Pinpoint the cell where the given text exists, returning its (X, Y) midpoint coordinate. 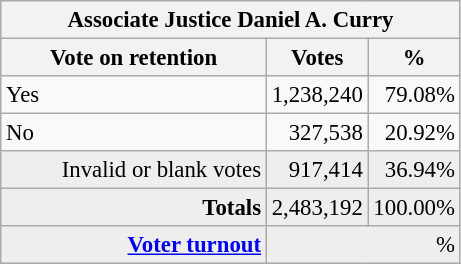
327,538 (317, 133)
Totals (134, 208)
20.92% (414, 133)
79.08% (414, 95)
100.00% (414, 208)
Yes (134, 95)
Invalid or blank votes (134, 170)
917,414 (317, 170)
36.94% (414, 170)
2,483,192 (317, 208)
Voter turnout (134, 245)
Votes (317, 58)
No (134, 133)
Associate Justice Daniel A. Curry (231, 20)
1,238,240 (317, 95)
Vote on retention (134, 58)
